Determine the (x, y) coordinate at the center of the cell enclosing the given text.  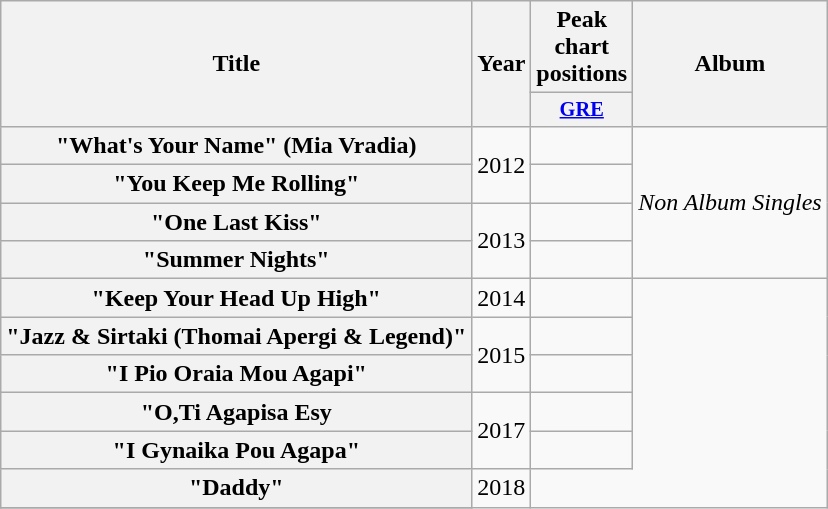
2018 (502, 488)
2012 (502, 164)
"Jazz & Sirtaki (Thomai Apergi & Legend)" (236, 336)
Peak chart positions (582, 47)
Year (502, 64)
"What's Your Name" (Mia Vradia) (236, 145)
"I Gynaika Pou Agapa" (236, 450)
2015 (502, 355)
Title (236, 64)
Album (730, 64)
"You Keep Me Rolling" (236, 184)
"Summer Nights" (236, 260)
GRE (582, 110)
Non Album Singles (730, 202)
"Daddy" (236, 488)
2017 (502, 431)
"One Last Kiss" (236, 222)
"O,Ti Agapisa Esy (236, 412)
2013 (502, 241)
"Keep Your Head Up High" (236, 298)
2014 (502, 298)
"I Pio Oraia Mou Agapi" (236, 374)
